Search for the cell housing the specified text and yield its [X, Y] center coordinate. 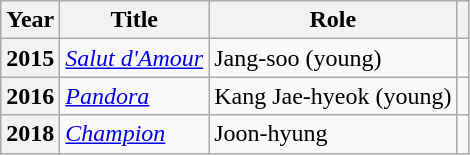
Salut d'Amour [134, 58]
2016 [30, 96]
2018 [30, 134]
Kang Jae-hyeok (young) [333, 96]
Jang-soo (young) [333, 58]
Role [333, 20]
Pandora [134, 96]
Joon-hyung [333, 134]
Title [134, 20]
Champion [134, 134]
2015 [30, 58]
Year [30, 20]
